Output the (X, Y) coordinate of the center of the cell containing the given text.  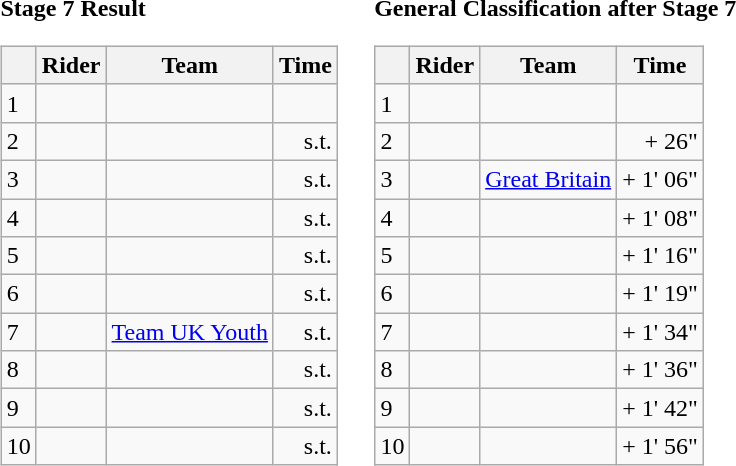
+ 26" (660, 141)
+ 1' 42" (660, 408)
+ 1' 06" (660, 179)
+ 1' 56" (660, 446)
+ 1' 34" (660, 332)
Great Britain (548, 179)
+ 1' 36" (660, 370)
Team UK Youth (190, 332)
+ 1' 19" (660, 294)
+ 1' 08" (660, 217)
+ 1' 16" (660, 256)
